For the text-containing cell, return its midpoint in (X, Y) coordinate format. 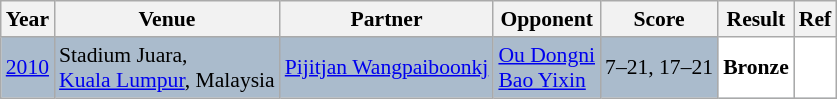
Venue (167, 19)
Ou Dongni Bao Yixin (546, 68)
Partner (387, 19)
Stadium Juara,Kuala Lumpur, Malaysia (167, 68)
Bronze (756, 68)
Result (756, 19)
7–21, 17–21 (659, 68)
Score (659, 19)
2010 (28, 68)
Opponent (546, 19)
Pijitjan Wangpaiboonkj (387, 68)
Year (28, 19)
Ref (815, 19)
